Return the (X, Y) coordinate for the center point of the cell that contains the specified text.  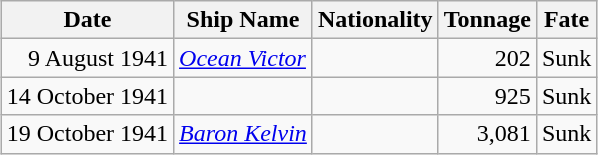
202 (487, 58)
Fate (566, 20)
Baron Kelvin (244, 134)
9 August 1941 (87, 58)
Date (87, 20)
14 October 1941 (87, 96)
Tonnage (487, 20)
19 October 1941 (87, 134)
Nationality (375, 20)
3,081 (487, 134)
925 (487, 96)
Ship Name (244, 20)
Ocean Victor (244, 58)
